Find where the given text appears and provide that cell's center as [x, y] coordinate. 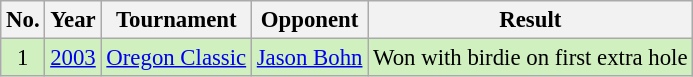
No. [23, 20]
Year [73, 20]
Won with birdie on first extra hole [530, 58]
Result [530, 20]
Oregon Classic [176, 58]
Opponent [309, 20]
Jason Bohn [309, 58]
2003 [73, 58]
Tournament [176, 20]
1 [23, 58]
